Return the (x, y) coordinate for the center point of the cell that contains the specified text.  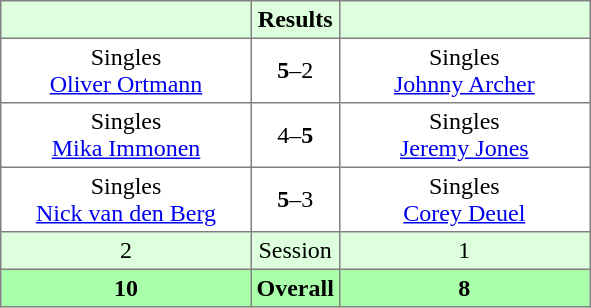
10 (126, 288)
2 (126, 251)
SinglesJeremy Jones (464, 135)
SinglesMika Immonen (126, 135)
SinglesCorey Deuel (464, 199)
SinglesOliver Ortmann (126, 70)
Results (295, 20)
8 (464, 288)
1 (464, 251)
4–5 (295, 135)
5–3 (295, 199)
5–2 (295, 70)
SinglesNick van den Berg (126, 199)
Session (295, 251)
Overall (295, 288)
SinglesJohnny Archer (464, 70)
